Return the [x, y] coordinate for the center point of the cell that contains the specified text.  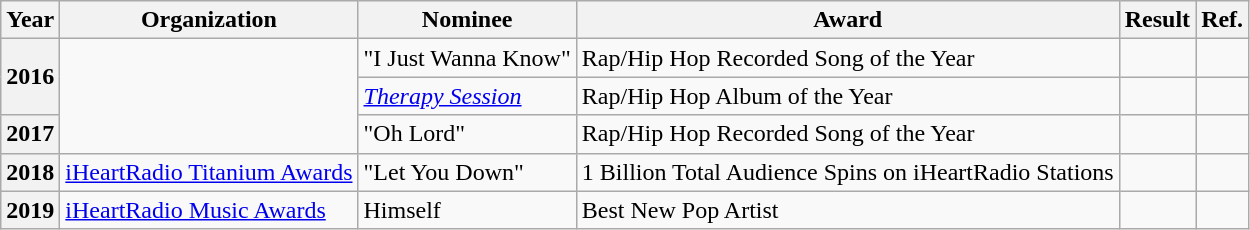
Nominee [467, 20]
Result [1157, 20]
1 Billion Total Audience Spins on iHeartRadio Stations [848, 172]
"I Just Wanna Know" [467, 58]
Therapy Session [467, 96]
2016 [30, 77]
Award [848, 20]
Himself [467, 210]
2017 [30, 134]
iHeartRadio Titanium Awards [209, 172]
2018 [30, 172]
2019 [30, 210]
Year [30, 20]
Ref. [1222, 20]
iHeartRadio Music Awards [209, 210]
"Let You Down" [467, 172]
Rap/Hip Hop Album of the Year [848, 96]
Organization [209, 20]
"Oh Lord" [467, 134]
Best New Pop Artist [848, 210]
